Identify which cell holds the provided text, then report its [x, y] central coordinate. 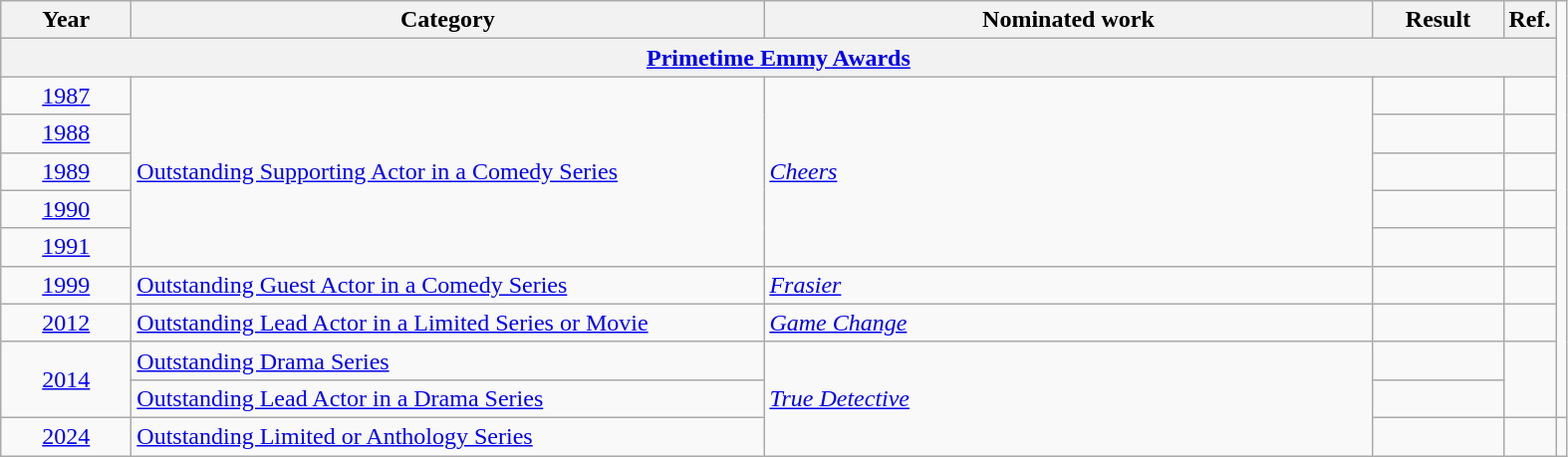
1989 [66, 171]
1988 [66, 133]
Outstanding Supporting Actor in a Comedy Series [448, 171]
Outstanding Drama Series [448, 360]
2024 [66, 436]
Primetime Emmy Awards [779, 58]
Nominated work [1068, 20]
Ref. [1530, 20]
1999 [66, 285]
Result [1438, 20]
Year [66, 20]
Outstanding Guest Actor in a Comedy Series [448, 285]
1990 [66, 209]
Cheers [1068, 171]
Outstanding Lead Actor in a Limited Series or Movie [448, 323]
Frasier [1068, 285]
Outstanding Lead Actor in a Drama Series [448, 398]
1991 [66, 247]
Category [448, 20]
Outstanding Limited or Anthology Series [448, 436]
1987 [66, 96]
True Detective [1068, 398]
2014 [66, 379]
2012 [66, 323]
Game Change [1068, 323]
